From the cell containing the given text, extract its center point as (x, y) coordinate. 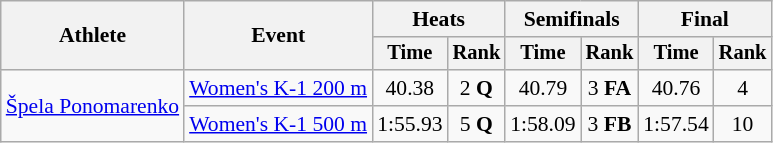
2 Q (477, 88)
4 (743, 88)
1:57.54 (676, 124)
40.79 (542, 88)
5 Q (477, 124)
3 FB (610, 124)
40.38 (410, 88)
Women's K-1 200 m (278, 88)
40.76 (676, 88)
Semifinals (572, 19)
Women's K-1 500 m (278, 124)
3 FA (610, 88)
Final (704, 19)
1:55.93 (410, 124)
Athlete (92, 36)
1:58.09 (542, 124)
Špela Ponomarenko (92, 106)
10 (743, 124)
Heats (438, 19)
Event (278, 36)
